Return (X, Y) of the center of cell containing provided text 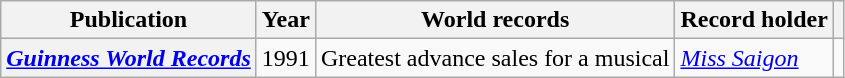
Year (286, 20)
Record holder (754, 20)
World records (495, 20)
Guinness World Records (129, 58)
Miss Saigon (754, 58)
Publication (129, 20)
1991 (286, 58)
Greatest advance sales for a musical (495, 58)
